Search for the cell housing the specified text and yield its (X, Y) center coordinate. 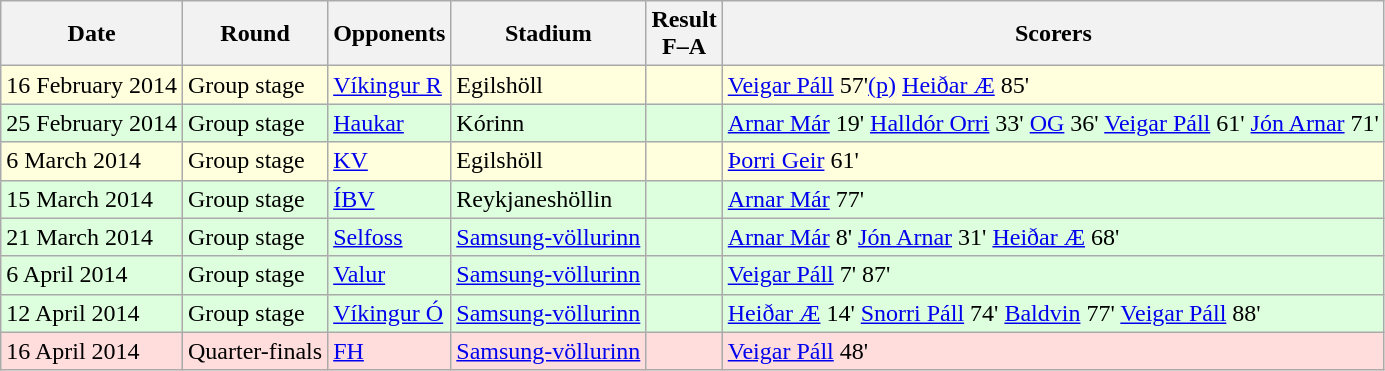
6 March 2014 (92, 161)
ÍBV (390, 199)
Víkingur Ó (390, 313)
Heiðar Æ 14' Snorri Páll 74' Baldvin 77' Veigar Páll 88' (1053, 313)
Kórinn (548, 123)
Round (254, 34)
15 March 2014 (92, 199)
6 April 2014 (92, 275)
Veigar Páll 48' (1053, 351)
Þorri Geir 61' (1053, 161)
Arnar Már 8' Jón Arnar 31' Heiðar Æ 68' (1053, 237)
Date (92, 34)
Stadium (548, 34)
FH (390, 351)
Arnar Már 19' Halldór Orri 33' OG 36' Veigar Páll 61' Jón Arnar 71' (1053, 123)
Quarter-finals (254, 351)
16 February 2014 (92, 85)
Haukar (390, 123)
Selfoss (390, 237)
12 April 2014 (92, 313)
Valur (390, 275)
Veigar Páll 57'(p) Heiðar Æ 85' (1053, 85)
Víkingur R (390, 85)
Opponents (390, 34)
25 February 2014 (92, 123)
Reykjaneshöllin (548, 199)
KV (390, 161)
Arnar Már 77' (1053, 199)
Veigar Páll 7' 87' (1053, 275)
ResultF–A (684, 34)
16 April 2014 (92, 351)
Scorers (1053, 34)
21 March 2014 (92, 237)
